Extract the [X, Y] coordinate from the center of the cell holding the provided text.  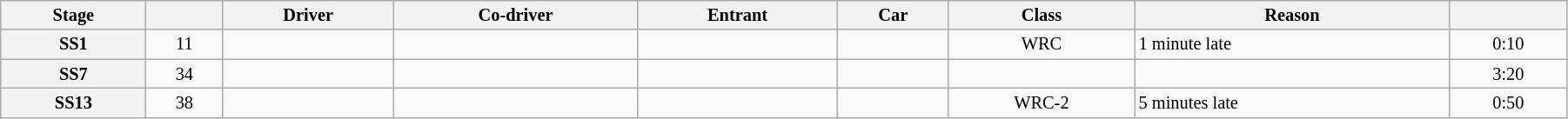
Entrant [737, 15]
Co-driver [516, 15]
34 [184, 74]
Stage [73, 15]
SS1 [73, 44]
Driver [308, 15]
Reason [1292, 15]
38 [184, 102]
11 [184, 44]
SS7 [73, 74]
0:50 [1508, 102]
Car [894, 15]
WRC-2 [1042, 102]
Class [1042, 15]
1 minute late [1292, 44]
0:10 [1508, 44]
3:20 [1508, 74]
WRC [1042, 44]
5 minutes late [1292, 102]
SS13 [73, 102]
